Output the (X, Y) coordinate of the center of the cell containing the given text.  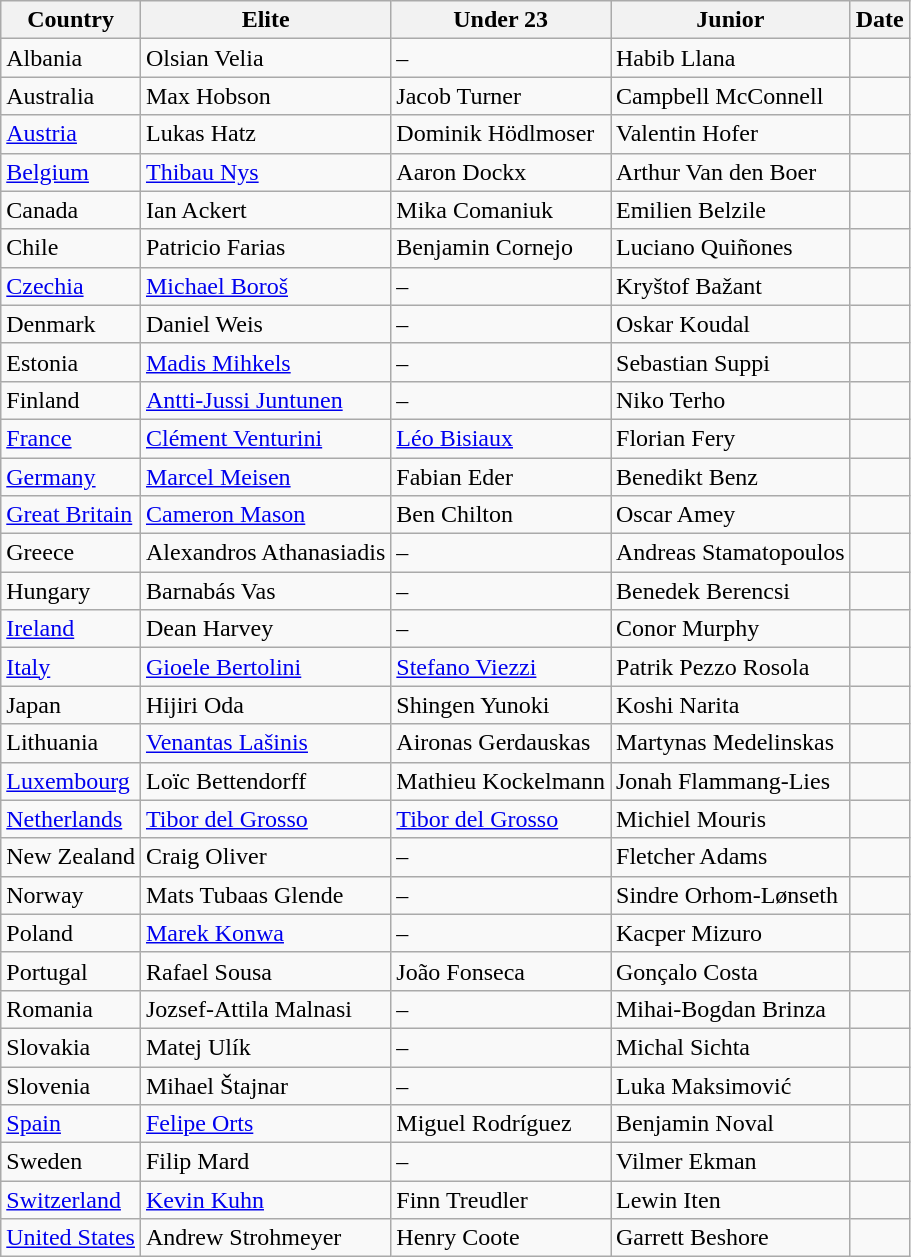
Italy (71, 667)
Cameron Mason (265, 515)
Lewin Iten (730, 1200)
Emilien Belzile (730, 210)
Hungary (71, 591)
Clément Venturini (265, 438)
Denmark (71, 324)
Patricio Farias (265, 248)
Slovakia (71, 1047)
Sindre Orhom-Lønseth (730, 895)
Filip Mard (265, 1162)
Andrew Strohmeyer (265, 1238)
Elite (265, 20)
Léo Bisiaux (501, 438)
Stefano Viezzi (501, 667)
Luxembourg (71, 781)
Country (71, 20)
Mihai-Bogdan Brinza (730, 1009)
Aironas Gerdauskas (501, 743)
Michal Sichta (730, 1047)
New Zealand (71, 857)
Rafael Sousa (265, 971)
Chile (71, 248)
Gioele Bertolini (265, 667)
Benjamin Cornejo (501, 248)
Arthur Van den Boer (730, 172)
Kacper Mizuro (730, 933)
Finland (71, 400)
Dominik Hödlmoser (501, 134)
Oscar Amey (730, 515)
Canada (71, 210)
Lithuania (71, 743)
Henry Coote (501, 1238)
Barnabás Vas (265, 591)
Great Britain (71, 515)
Netherlands (71, 819)
France (71, 438)
Poland (71, 933)
Ben Chilton (501, 515)
United States (71, 1238)
Marek Konwa (265, 933)
Finn Treudler (501, 1200)
Hijiri Oda (265, 705)
Czechia (71, 286)
Kryštof Bažant (730, 286)
Michiel Mouris (730, 819)
Michael Boroš (265, 286)
Dean Harvey (265, 629)
Oskar Koudal (730, 324)
Alexandros Athanasiadis (265, 553)
Germany (71, 477)
Mika Comaniuk (501, 210)
Austria (71, 134)
Jacob Turner (501, 96)
Portugal (71, 971)
Garrett Beshore (730, 1238)
Valentin Hofer (730, 134)
Aaron Dockx (501, 172)
Belgium (71, 172)
Estonia (71, 362)
Australia (71, 96)
Albania (71, 58)
Florian Fery (730, 438)
Matej Ulík (265, 1047)
Gonçalo Costa (730, 971)
Niko Terho (730, 400)
Slovenia (71, 1085)
Ireland (71, 629)
Shingen Yunoki (501, 705)
Miguel Rodríguez (501, 1124)
Junior (730, 20)
Switzerland (71, 1200)
Mathieu Kockelmann (501, 781)
Japan (71, 705)
Sebastian Suppi (730, 362)
Antti-Jussi Juntunen (265, 400)
Craig Oliver (265, 857)
Daniel Weis (265, 324)
Andreas Stamatopoulos (730, 553)
Martynas Medelinskas (730, 743)
Patrik Pezzo Rosola (730, 667)
Spain (71, 1124)
Kevin Kuhn (265, 1200)
Sweden (71, 1162)
Felipe Orts (265, 1124)
Lukas Hatz (265, 134)
Luka Maksimović (730, 1085)
Mihael Štajnar (265, 1085)
João Fonseca (501, 971)
Koshi Narita (730, 705)
Olsian Velia (265, 58)
Ian Ackert (265, 210)
Norway (71, 895)
Under 23 (501, 20)
Fabian Eder (501, 477)
Habib Llana (730, 58)
Loïc Bettendorff (265, 781)
Jozsef-Attila Malnasi (265, 1009)
Jonah Flammang-Lies (730, 781)
Marcel Meisen (265, 477)
Greece (71, 553)
Benedikt Benz (730, 477)
Benedek Berencsi (730, 591)
Fletcher Adams (730, 857)
Madis Mihkels (265, 362)
Venantas Lašinis (265, 743)
Mats Tubaas Glende (265, 895)
Luciano Quiñones (730, 248)
Campbell McConnell (730, 96)
Conor Murphy (730, 629)
Vilmer Ekman (730, 1162)
Romania (71, 1009)
Benjamin Noval (730, 1124)
Max Hobson (265, 96)
Thibau Nys (265, 172)
Date (880, 20)
